Output the (X, Y) coordinate of the center of the cell containing the given text.  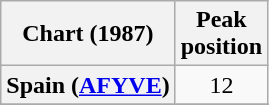
Peakposition (221, 34)
Spain (AFYVE) (88, 85)
Chart (1987) (88, 34)
12 (221, 85)
